Scan for the cell matching the given text and deliver its [x, y] coordinate at center. 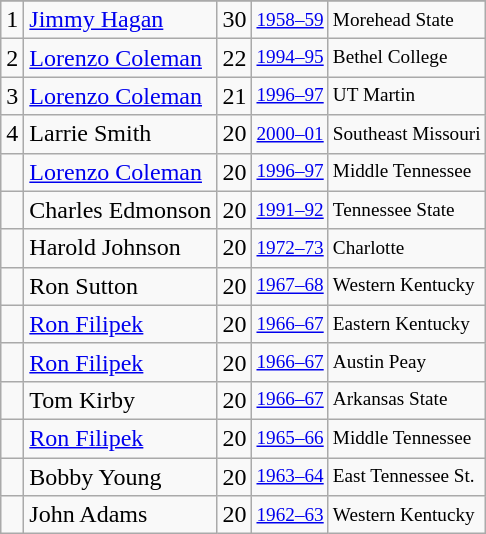
Charles Edmonson [120, 210]
Harold Johnson [120, 248]
22 [234, 58]
2000–01 [290, 134]
Jimmy Hagan [120, 20]
Charlotte [406, 248]
Eastern Kentucky [406, 324]
4 [12, 134]
Austin Peay [406, 362]
1963–64 [290, 477]
Tom Kirby [120, 400]
1965–66 [290, 438]
21 [234, 96]
30 [234, 20]
Tennessee State [406, 210]
3 [12, 96]
Ron Sutton [120, 286]
Larrie Smith [120, 134]
2 [12, 58]
1967–68 [290, 286]
Morehead State [406, 20]
Arkansas State [406, 400]
1994–95 [290, 58]
1958–59 [290, 20]
1991–92 [290, 210]
Bethel College [406, 58]
UT Martin [406, 96]
East Tennessee St. [406, 477]
Southeast Missouri [406, 134]
John Adams [120, 515]
1972–73 [290, 248]
Bobby Young [120, 477]
1 [12, 20]
1962–63 [290, 515]
